Extract the (x, y) coordinate from the center of the cell holding the provided text.  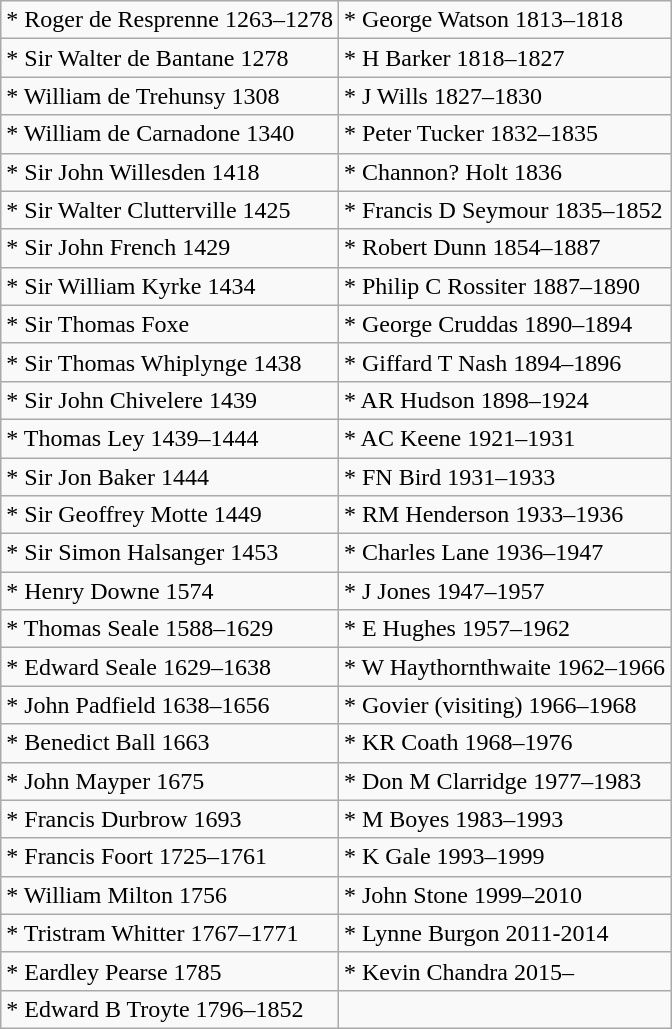
* John Mayper 1675 (170, 781)
* Thomas Ley 1439–1444 (170, 438)
* Sir John Willesden 1418 (170, 172)
* Francis Foort 1725–1761 (170, 857)
* H Barker 1818–1827 (504, 58)
* Charles Lane 1936–1947 (504, 553)
* Kevin Chandra 2015– (504, 971)
* Philip C Rossiter 1887–1890 (504, 286)
* Edward Seale 1629–1638 (170, 667)
* J Wills 1827–1830 (504, 96)
* Benedict Ball 1663 (170, 743)
* John Padfield 1638–1656 (170, 705)
* Sir Geoffrey Motte 1449 (170, 515)
* Don M Clarridge 1977–1983 (504, 781)
* Henry Downe 1574 (170, 591)
* William Milton 1756 (170, 895)
* Lynne Burgon 2011-2014 (504, 933)
* Sir John French 1429 (170, 248)
* KR Coath 1968–1976 (504, 743)
* Giffard T Nash 1894–1896 (504, 362)
* AC Keene 1921–1931 (504, 438)
* Sir Simon Halsanger 1453 (170, 553)
* W Haythornthwaite 1962–1966 (504, 667)
* Eardley Pearse 1785 (170, 971)
* John Stone 1999–2010 (504, 895)
* George Cruddas 1890–1894 (504, 324)
* Peter Tucker 1832–1835 (504, 134)
* Edward B Troyte 1796–1852 (170, 1009)
* M Boyes 1983–1993 (504, 819)
* Sir Walter Clutterville 1425 (170, 210)
* Sir John Chivelere 1439 (170, 400)
* RM Henderson 1933–1936 (504, 515)
* William de Carnadone 1340 (170, 134)
* FN Bird 1931–1933 (504, 477)
* AR Hudson 1898–1924 (504, 400)
* Roger de Resprenne 1263–1278 (170, 20)
* Sir Thomas Whiplynge 1438 (170, 362)
* Sir Walter de Bantane 1278 (170, 58)
* William de Trehunsy 1308 (170, 96)
* E Hughes 1957–1962 (504, 629)
* Robert Dunn 1854–1887 (504, 248)
* Govier (visiting) 1966–1968 (504, 705)
* Thomas Seale 1588–1629 (170, 629)
* K Gale 1993–1999 (504, 857)
* J Jones 1947–1957 (504, 591)
* Francis Durbrow 1693 (170, 819)
* Tristram Whitter 1767–1771 (170, 933)
* Sir Jon Baker 1444 (170, 477)
* Francis D Seymour 1835–1852 (504, 210)
* Sir William Kyrke 1434 (170, 286)
* George Watson 1813–1818 (504, 20)
* Sir Thomas Foxe (170, 324)
* Channon? Holt 1836 (504, 172)
